From the cell containing the given text, extract its center point as [x, y] coordinate. 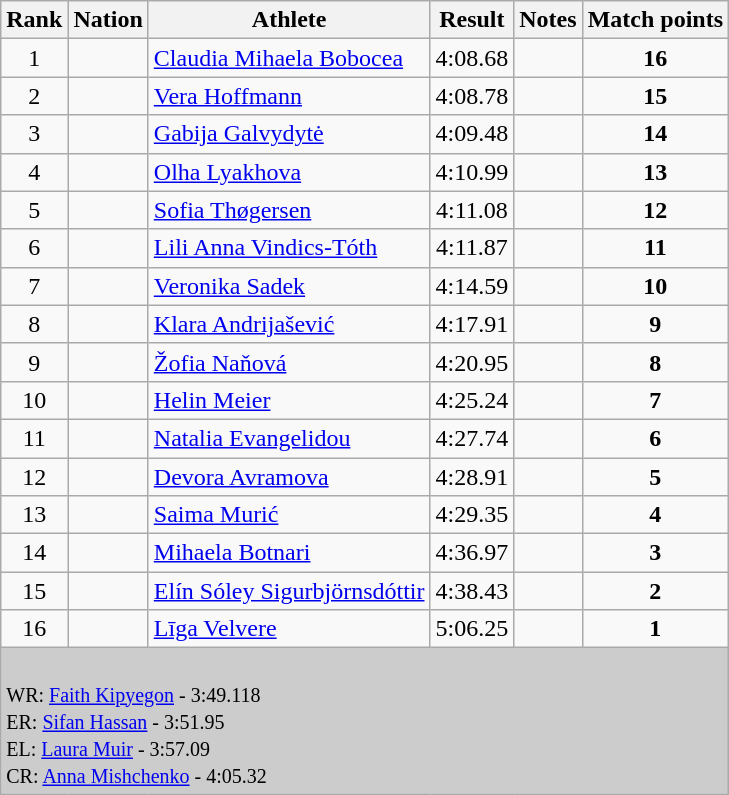
4:36.97 [472, 553]
Nation [108, 20]
5:06.25 [472, 629]
Lili Anna Vindics-Tóth [289, 248]
4:20.95 [472, 362]
Mihaela Botnari [289, 553]
Veronika Sadek [289, 286]
4:29.35 [472, 515]
4:17.91 [472, 324]
4:09.48 [472, 134]
Gabija Galvydytė [289, 134]
Vera Hoffmann [289, 96]
4:27.74 [472, 438]
Result [472, 20]
4:10.99 [472, 172]
Devora Avramova [289, 477]
Claudia Mihaela Bobocea [289, 58]
4:08.68 [472, 58]
Olha Lyakhova [289, 172]
Athlete [289, 20]
4:11.08 [472, 210]
4:11.87 [472, 248]
Līga Velvere [289, 629]
Natalia Evangelidou [289, 438]
4:25.24 [472, 400]
Saima Murić [289, 515]
Match points [655, 20]
Žofia Naňová [289, 362]
WR: Faith Kipyegon - 3:49.118ER: Sifan Hassan - 3:51.95 EL: Laura Muir - 3:57.09CR: Anna Mishchenko - 4:05.32 [365, 721]
Helin Meier [289, 400]
4:08.78 [472, 96]
4:38.43 [472, 591]
Elín Sóley Sigurbjörnsdóttir [289, 591]
Rank [34, 20]
Klara Andrijašević [289, 324]
4:14.59 [472, 286]
4:28.91 [472, 477]
Sofia Thøgersen [289, 210]
Notes [548, 20]
